Search for the cell housing the specified text and yield its [X, Y] center coordinate. 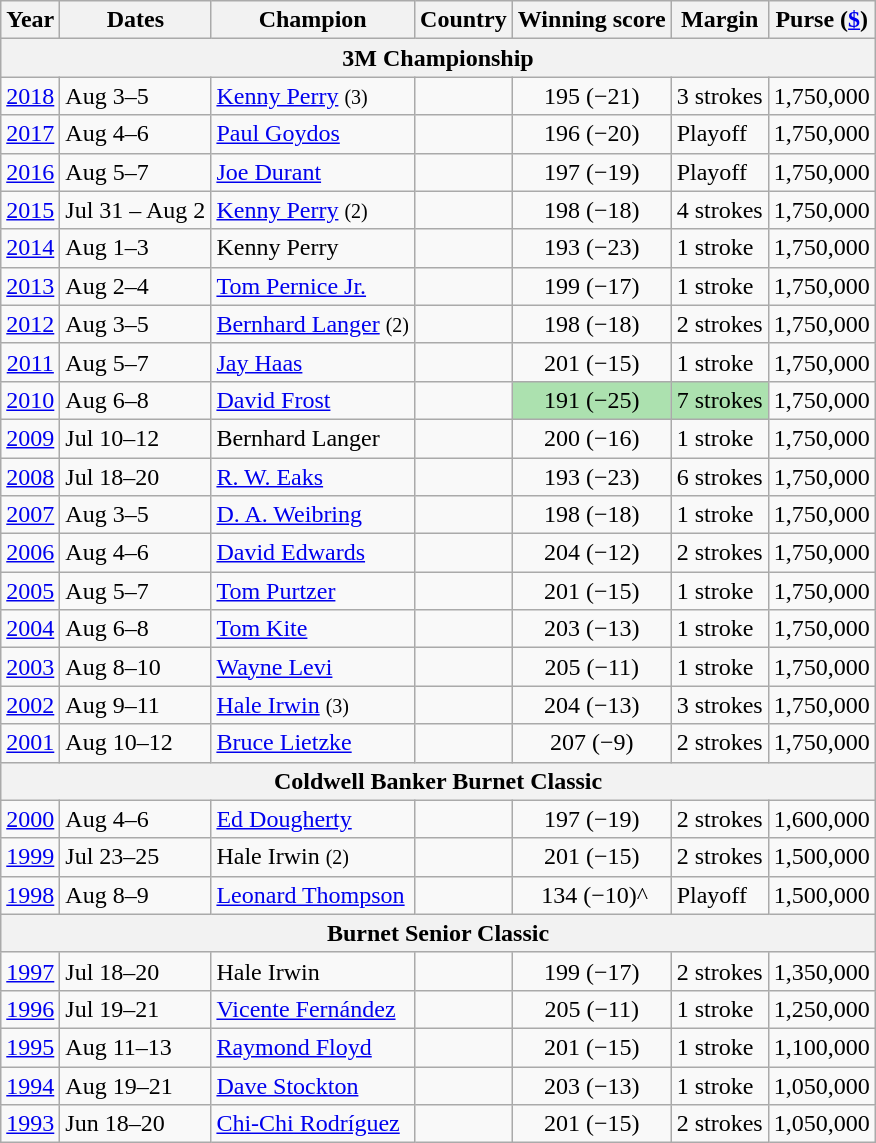
2010 [30, 400]
Hale Irwin [313, 971]
2011 [30, 362]
D. A. Weibring [313, 515]
Tom Purtzer [313, 591]
David Frost [313, 400]
2002 [30, 705]
Leonard Thompson [313, 895]
David Edwards [313, 553]
1,100,000 [822, 1047]
Purse ($) [822, 20]
2017 [30, 134]
Burnet Senior Classic [438, 933]
Tom Pernice Jr. [313, 286]
Jul 10–12 [136, 438]
1997 [30, 971]
1998 [30, 895]
Kenny Perry [313, 248]
Jul 19–21 [136, 1009]
2015 [30, 210]
2000 [30, 819]
2013 [30, 286]
2008 [30, 477]
Hale Irwin (2) [313, 857]
1995 [30, 1047]
Winning score [592, 20]
Aug 8–10 [136, 667]
196 (−20) [592, 134]
Jul 31 – Aug 2 [136, 210]
Aug 8–9 [136, 895]
Bernhard Langer [313, 438]
Coldwell Banker Burnet Classic [438, 781]
200 (−16) [592, 438]
207 (−9) [592, 743]
Dates [136, 20]
7 strokes [720, 400]
Wayne Levi [313, 667]
Joe Durant [313, 172]
Bruce Lietzke [313, 743]
Margin [720, 20]
Kenny Perry (2) [313, 210]
2006 [30, 553]
134 (−10)^ [592, 895]
Ed Dougherty [313, 819]
2004 [30, 629]
2018 [30, 96]
204 (−12) [592, 553]
204 (−13) [592, 705]
Aug 11–13 [136, 1047]
Country [464, 20]
2001 [30, 743]
1996 [30, 1009]
Jay Haas [313, 362]
Jul 23–25 [136, 857]
Bernhard Langer (2) [313, 324]
2014 [30, 248]
Aug 10–12 [136, 743]
Jun 18–20 [136, 1124]
Aug 19–21 [136, 1085]
1,350,000 [822, 971]
4 strokes [720, 210]
Chi-Chi Rodríguez [313, 1124]
Year [30, 20]
195 (−21) [592, 96]
1,600,000 [822, 819]
Champion [313, 20]
2005 [30, 591]
Dave Stockton [313, 1085]
Aug 2–4 [136, 286]
1993 [30, 1124]
Aug 9–11 [136, 705]
2016 [30, 172]
1,250,000 [822, 1009]
3M Championship [438, 58]
6 strokes [720, 477]
R. W. Eaks [313, 477]
Kenny Perry (3) [313, 96]
2003 [30, 667]
2012 [30, 324]
1999 [30, 857]
Raymond Floyd [313, 1047]
2009 [30, 438]
Aug 1–3 [136, 248]
2007 [30, 515]
1994 [30, 1085]
Tom Kite [313, 629]
Vicente Fernández [313, 1009]
Hale Irwin (3) [313, 705]
Paul Goydos [313, 134]
191 (−25) [592, 400]
